Search for the cell housing the specified text and yield its [X, Y] center coordinate. 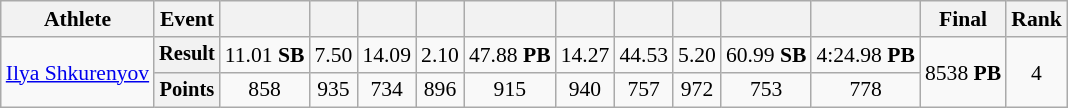
44.53 [644, 55]
940 [586, 90]
7.50 [333, 55]
8538 PB [963, 72]
896 [440, 90]
47.88 PB [510, 55]
Event [187, 19]
14.09 [386, 55]
757 [644, 90]
Final [963, 19]
915 [510, 90]
Ilya Shkurenyov [78, 72]
858 [265, 90]
Points [187, 90]
4:24.98 PB [865, 55]
14.27 [586, 55]
Rank [1036, 19]
753 [766, 90]
Result [187, 55]
11.01 SB [265, 55]
Athlete [78, 19]
734 [386, 90]
778 [865, 90]
4 [1036, 72]
935 [333, 90]
972 [697, 90]
2.10 [440, 55]
60.99 SB [766, 55]
5.20 [697, 55]
